For the text-containing cell, return its midpoint in (x, y) coordinate format. 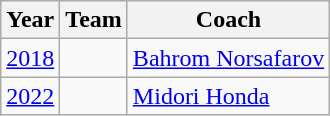
2022 (30, 96)
Bahrom Norsafarov (228, 58)
Coach (228, 20)
Team (94, 20)
Midori Honda (228, 96)
Year (30, 20)
2018 (30, 58)
